Pinpoint the cell where the given text exists, returning its (X, Y) midpoint coordinate. 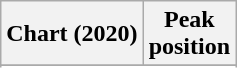
Chart (2020) (72, 34)
Peak position (189, 34)
